Return [x, y] of the center of cell containing provided text 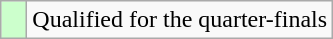
Qualified for the quarter-finals [180, 20]
